For the text-containing cell, return its midpoint in [X, Y] coordinate format. 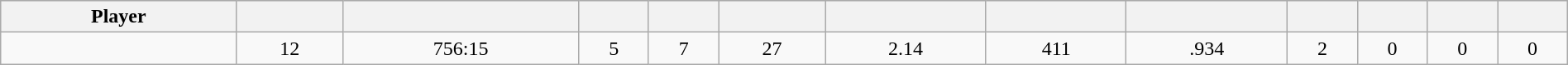
Player [119, 17]
27 [772, 48]
12 [289, 48]
2.14 [906, 48]
756:15 [461, 48]
411 [1055, 48]
2 [1323, 48]
5 [614, 48]
7 [683, 48]
.934 [1207, 48]
